For the text-containing cell, return its midpoint in [X, Y] coordinate format. 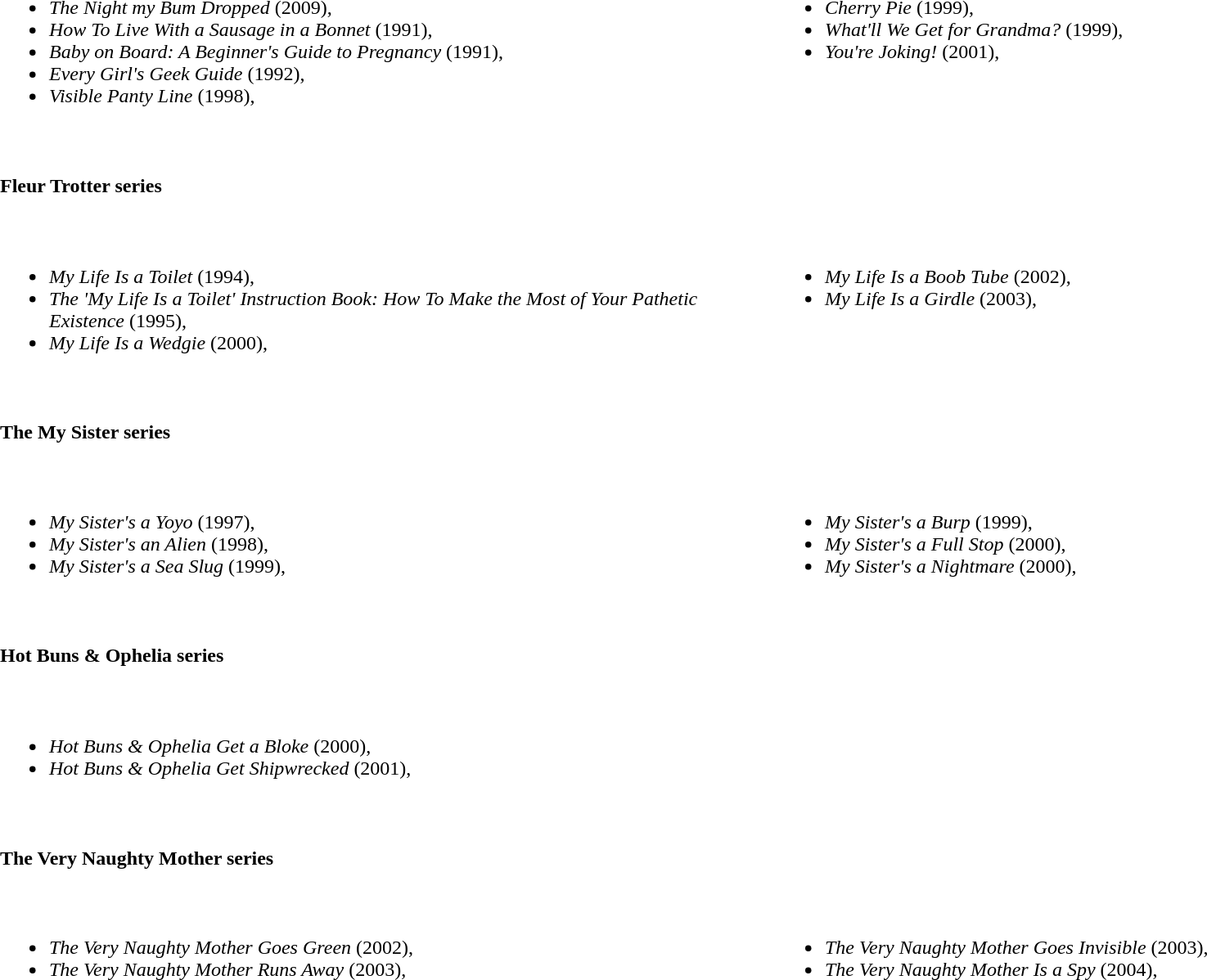
My Sister's a Yoyo (1997), My Sister's an Alien (1998), My Sister's a Sea Slug (1999), [388, 533]
